From the cell containing the given text, extract its center point as [X, Y] coordinate. 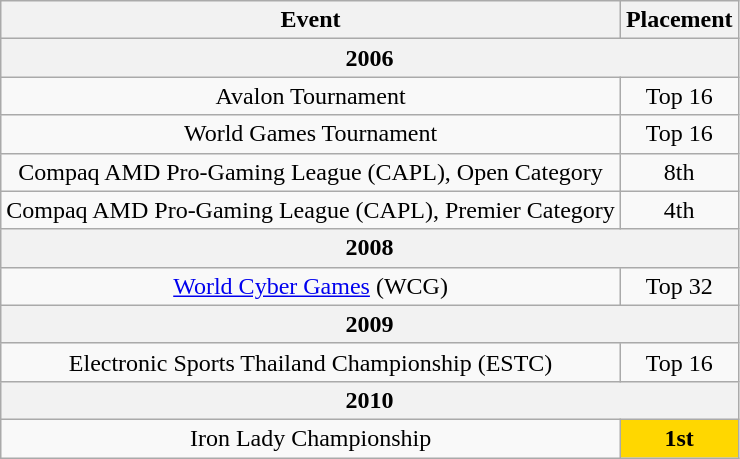
Iron Lady Championship [311, 438]
8th [679, 172]
4th [679, 210]
Event [311, 20]
World Games Tournament [311, 134]
Compaq AMD Pro-Gaming League (CAPL), Open Category [311, 172]
2008 [370, 248]
Compaq AMD Pro-Gaming League (CAPL), Premier Category [311, 210]
2010 [370, 400]
1st [679, 438]
Avalon Tournament [311, 96]
2009 [370, 324]
Electronic Sports Thailand Championship (ESTC) [311, 362]
2006 [370, 58]
Placement [679, 20]
Top 32 [679, 286]
World Cyber Games (WCG) [311, 286]
